Pinpoint the cell where the given text exists, returning its (x, y) midpoint coordinate. 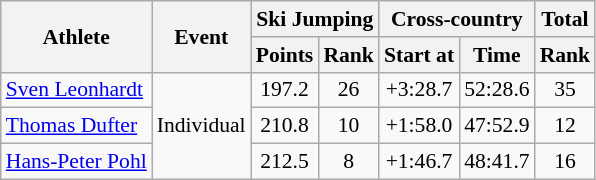
Time (496, 55)
Cross-country (457, 19)
+1:58.0 (419, 126)
12 (566, 126)
+1:46.7 (419, 162)
Thomas Dufter (76, 126)
+3:28.7 (419, 90)
35 (566, 90)
48:41.7 (496, 162)
Sven Leonhardt (76, 90)
Event (202, 36)
Points (285, 55)
Individual (202, 126)
212.5 (285, 162)
210.8 (285, 126)
Start at (419, 55)
16 (566, 162)
26 (348, 90)
Athlete (76, 36)
47:52.9 (496, 126)
Hans-Peter Pohl (76, 162)
197.2 (285, 90)
10 (348, 126)
Ski Jumping (315, 19)
Total (566, 19)
8 (348, 162)
52:28.6 (496, 90)
